Locate the cell with the specified text and output its (X, Y) center coordinate. 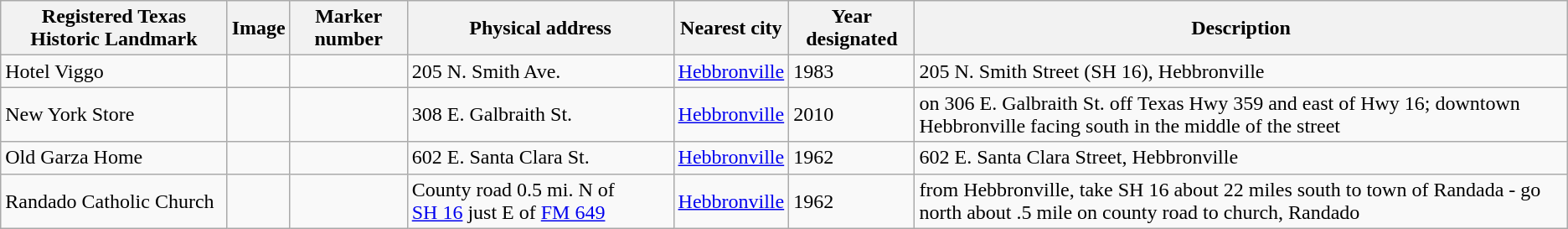
Registered Texas Historic Landmark (114, 29)
Year designated (852, 29)
308 E. Galbraith St. (540, 114)
New York Store (114, 114)
from Hebbronville, take SH 16 about 22 miles south to town of Randada - go north about .5 mile on county road to church, Randado (1241, 201)
205 N. Smith Street (SH 16), Hebbronville (1241, 71)
Marker number (348, 29)
Image (258, 29)
Hotel Viggo (114, 71)
205 N. Smith Ave. (540, 71)
Description (1241, 29)
Physical address (540, 29)
602 E. Santa Clara St. (540, 158)
County road 0.5 mi. N of SH 16 just E of FM 649 (540, 201)
2010 (852, 114)
Randado Catholic Church (114, 201)
Old Garza Home (114, 158)
602 E. Santa Clara Street, Hebbronville (1241, 158)
1983 (852, 71)
Nearest city (731, 29)
on 306 E. Galbraith St. off Texas Hwy 359 and east of Hwy 16; downtown Hebbronville facing south in the middle of the street (1241, 114)
